Pinpoint the cell where the given text exists, returning its (X, Y) midpoint coordinate. 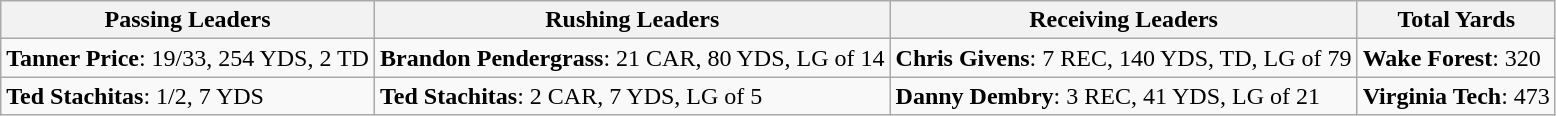
Ted Stachitas: 2 CAR, 7 YDS, LG of 5 (632, 96)
Ted Stachitas: 1/2, 7 YDS (188, 96)
Brandon Pendergrass: 21 CAR, 80 YDS, LG of 14 (632, 58)
Tanner Price: 19/33, 254 YDS, 2 TD (188, 58)
Danny Dembry: 3 REC, 41 YDS, LG of 21 (1124, 96)
Wake Forest: 320 (1456, 58)
Total Yards (1456, 20)
Chris Givens: 7 REC, 140 YDS, TD, LG of 79 (1124, 58)
Rushing Leaders (632, 20)
Passing Leaders (188, 20)
Virginia Tech: 473 (1456, 96)
Receiving Leaders (1124, 20)
